From the cell containing the given text, extract its center point as (x, y) coordinate. 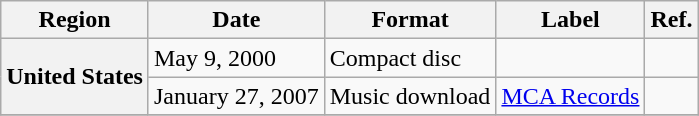
Compact disc (410, 58)
January 27, 2007 (236, 96)
Music download (410, 96)
Date (236, 20)
Ref. (672, 20)
Format (410, 20)
May 9, 2000 (236, 58)
Region (75, 20)
United States (75, 77)
MCA Records (570, 96)
Label (570, 20)
